Find where the given text appears and provide that cell's center as [X, Y] coordinate. 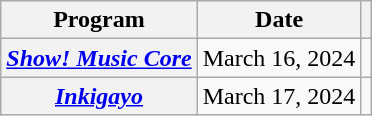
Show! Music Core [99, 58]
March 16, 2024 [279, 58]
Program [99, 20]
March 17, 2024 [279, 96]
Date [279, 20]
Inkigayo [99, 96]
